For the text-containing cell, return its midpoint in (X, Y) coordinate format. 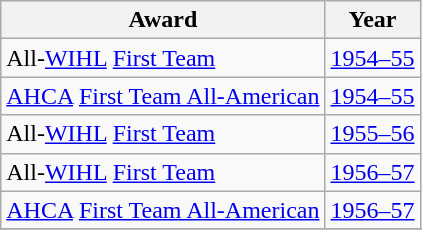
1955–56 (372, 134)
Award (163, 20)
Year (372, 20)
